Search for the cell housing the specified text and yield its (X, Y) center coordinate. 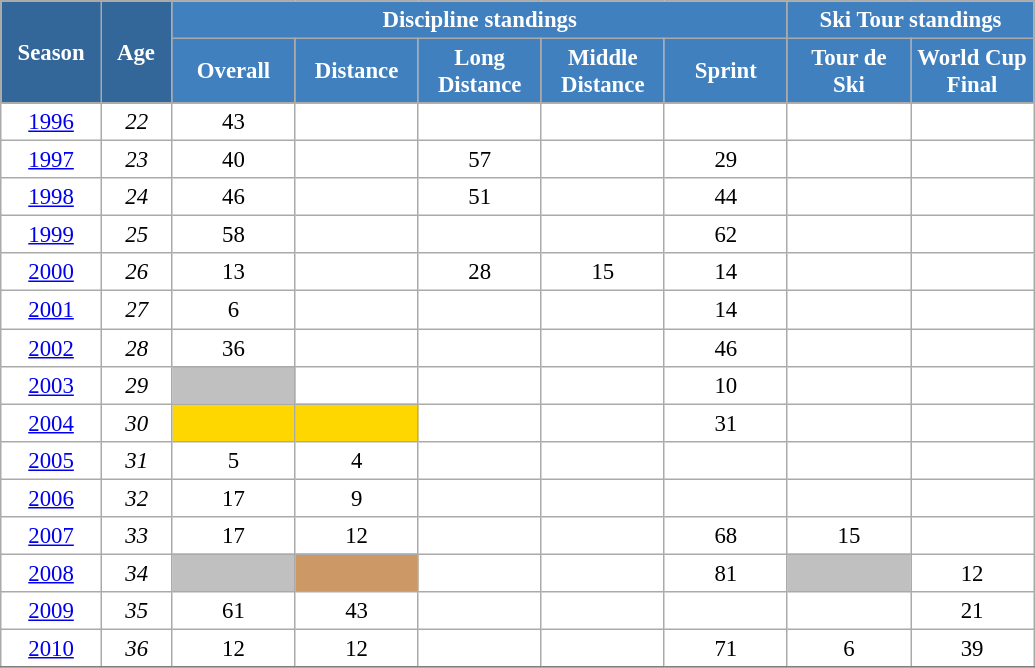
2001 (52, 310)
23 (136, 160)
2008 (52, 573)
51 (480, 197)
21 (972, 611)
2006 (52, 498)
2000 (52, 273)
1997 (52, 160)
39 (972, 648)
Middle Distance (602, 72)
30 (136, 423)
2002 (52, 348)
35 (136, 611)
2010 (52, 648)
1999 (52, 235)
Ski Tour standings (910, 20)
1998 (52, 197)
Long Distance (480, 72)
34 (136, 573)
5 (234, 460)
2007 (52, 536)
25 (136, 235)
26 (136, 273)
44 (726, 197)
71 (726, 648)
2005 (52, 460)
Distance (356, 72)
Tour deSki (848, 72)
Overall (234, 72)
9 (356, 498)
Season (52, 52)
2003 (52, 385)
Sprint (726, 72)
1996 (52, 122)
68 (726, 536)
81 (726, 573)
27 (136, 310)
33 (136, 536)
58 (234, 235)
Age (136, 52)
2004 (52, 423)
4 (356, 460)
22 (136, 122)
61 (234, 611)
62 (726, 235)
40 (234, 160)
Discipline standings (480, 20)
24 (136, 197)
13 (234, 273)
World CupFinal (972, 72)
57 (480, 160)
32 (136, 498)
2009 (52, 611)
10 (726, 385)
